Find where the given text appears and provide that cell's center as [x, y] coordinate. 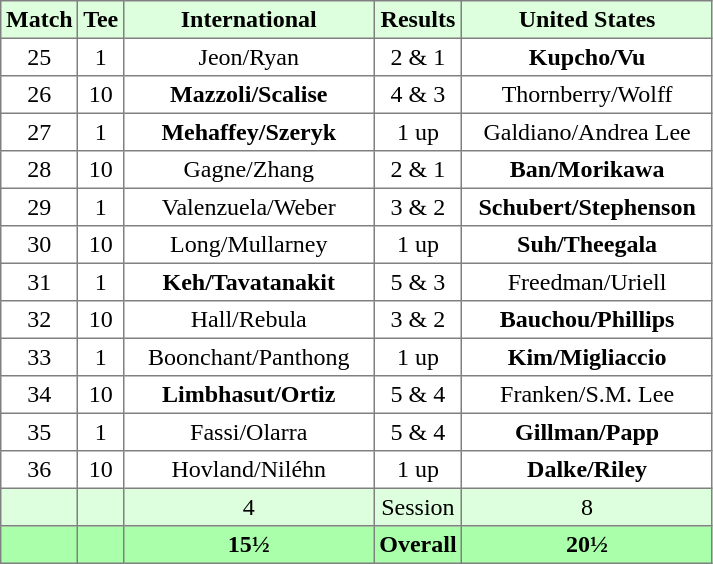
34 [40, 395]
26 [40, 95]
4 & 3 [418, 95]
Match [40, 20]
31 [40, 282]
5 & 3 [418, 282]
Boonchant/Panthong [249, 357]
Jeon/Ryan [249, 57]
28 [40, 170]
4 [249, 507]
Gagne/Zhang [249, 170]
Overall [418, 545]
30 [40, 245]
Long/Mullarney [249, 245]
8 [587, 507]
29 [40, 207]
Franken/S.M. Lee [587, 395]
Valenzuela/Weber [249, 207]
United States [587, 20]
15½ [249, 545]
Thornberry/Wolff [587, 95]
Gillman/Papp [587, 432]
Session [418, 507]
Ban/Morikawa [587, 170]
20½ [587, 545]
Fassi/Olarra [249, 432]
Mazzoli/Scalise [249, 95]
33 [40, 357]
Freedman/Uriell [587, 282]
Kim/Migliaccio [587, 357]
35 [40, 432]
International [249, 20]
Keh/Tavatanakit [249, 282]
Galdiano/Andrea Lee [587, 132]
25 [40, 57]
Hovland/Niléhn [249, 470]
Bauchou/Phillips [587, 320]
Suh/Theegala [587, 245]
32 [40, 320]
Mehaffey/Szeryk [249, 132]
Results [418, 20]
Hall/Rebula [249, 320]
Limbhasut/Ortiz [249, 395]
Dalke/Riley [587, 470]
27 [40, 132]
Tee [101, 20]
Schubert/Stephenson [587, 207]
Kupcho/Vu [587, 57]
36 [40, 470]
